Provide the (x, y) coordinate of the cell's center where the given text is located.  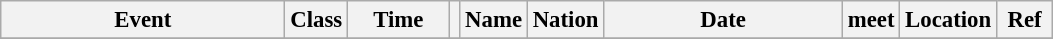
Event (143, 20)
Ref (1024, 20)
Time (398, 20)
Location (948, 20)
Nation (565, 20)
Date (724, 20)
Class (316, 20)
meet (870, 20)
Name (494, 20)
